Output the [x, y] coordinate of the center of the cell containing the given text.  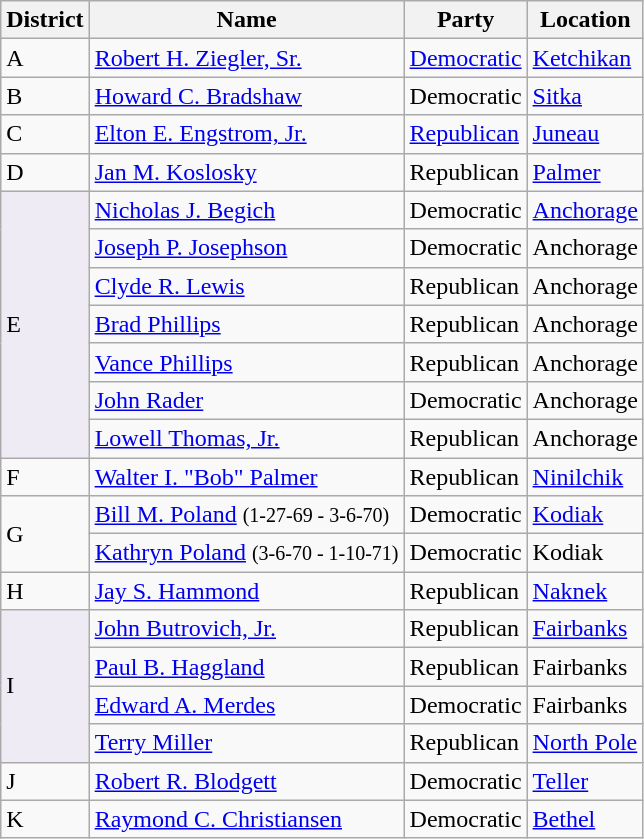
Naknek [585, 591]
Terry Miller [246, 743]
Jan M. Koslosky [246, 172]
Name [246, 20]
Walter I. "Bob" Palmer [246, 477]
J [45, 781]
Robert H. Ziegler, Sr. [246, 58]
I [45, 686]
Palmer [585, 172]
C [45, 134]
F [45, 477]
Nicholas J. Begich [246, 210]
Raymond C. Christiansen [246, 819]
E [45, 324]
B [45, 96]
Juneau [585, 134]
Joseph P. Josephson [246, 248]
John Rader [246, 400]
Ketchikan [585, 58]
D [45, 172]
Bill M. Poland (1-27-69 - 3-6-70) [246, 515]
Sitka [585, 96]
Robert R. Blodgett [246, 781]
H [45, 591]
Brad Phillips [246, 324]
Bethel [585, 819]
Location [585, 20]
Ninilchik [585, 477]
Clyde R. Lewis [246, 286]
Elton E. Engstrom, Jr. [246, 134]
Jay S. Hammond [246, 591]
Teller [585, 781]
Party [466, 20]
District [45, 20]
North Pole [585, 743]
Kathryn Poland (3-6-70 - 1-10-71) [246, 553]
A [45, 58]
G [45, 534]
John Butrovich, Jr. [246, 629]
K [45, 819]
Paul B. Haggland [246, 667]
Lowell Thomas, Jr. [246, 438]
Vance Phillips [246, 362]
Edward A. Merdes [246, 705]
Howard C. Bradshaw [246, 96]
